Search for the cell housing the specified text and yield its (X, Y) center coordinate. 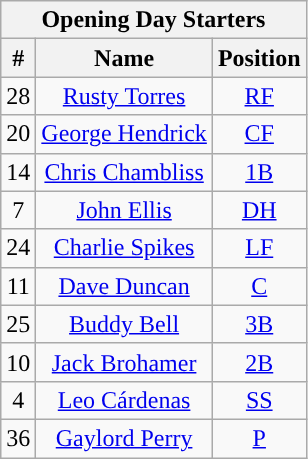
CF (259, 134)
20 (18, 134)
24 (18, 248)
John Ellis (124, 210)
Opening Day Starters (154, 20)
1B (259, 172)
2B (259, 362)
3B (259, 324)
P (259, 438)
Rusty Torres (124, 96)
# (18, 58)
LF (259, 248)
SS (259, 400)
RF (259, 96)
DH (259, 210)
C (259, 286)
36 (18, 438)
Position (259, 58)
25 (18, 324)
Charlie Spikes (124, 248)
Dave Duncan (124, 286)
4 (18, 400)
George Hendrick (124, 134)
Name (124, 58)
Gaylord Perry (124, 438)
10 (18, 362)
Leo Cárdenas (124, 400)
Jack Brohamer (124, 362)
28 (18, 96)
14 (18, 172)
11 (18, 286)
7 (18, 210)
Buddy Bell (124, 324)
Chris Chambliss (124, 172)
